Return the (x, y) coordinate for the center point of the cell that contains the specified text.  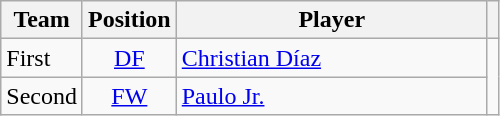
Paulo Jr. (332, 96)
Second (42, 96)
Player (332, 20)
First (42, 58)
Position (129, 20)
DF (129, 58)
Team (42, 20)
Christian Díaz (332, 58)
FW (129, 96)
